From the cell containing the given text, extract its center point as [x, y] coordinate. 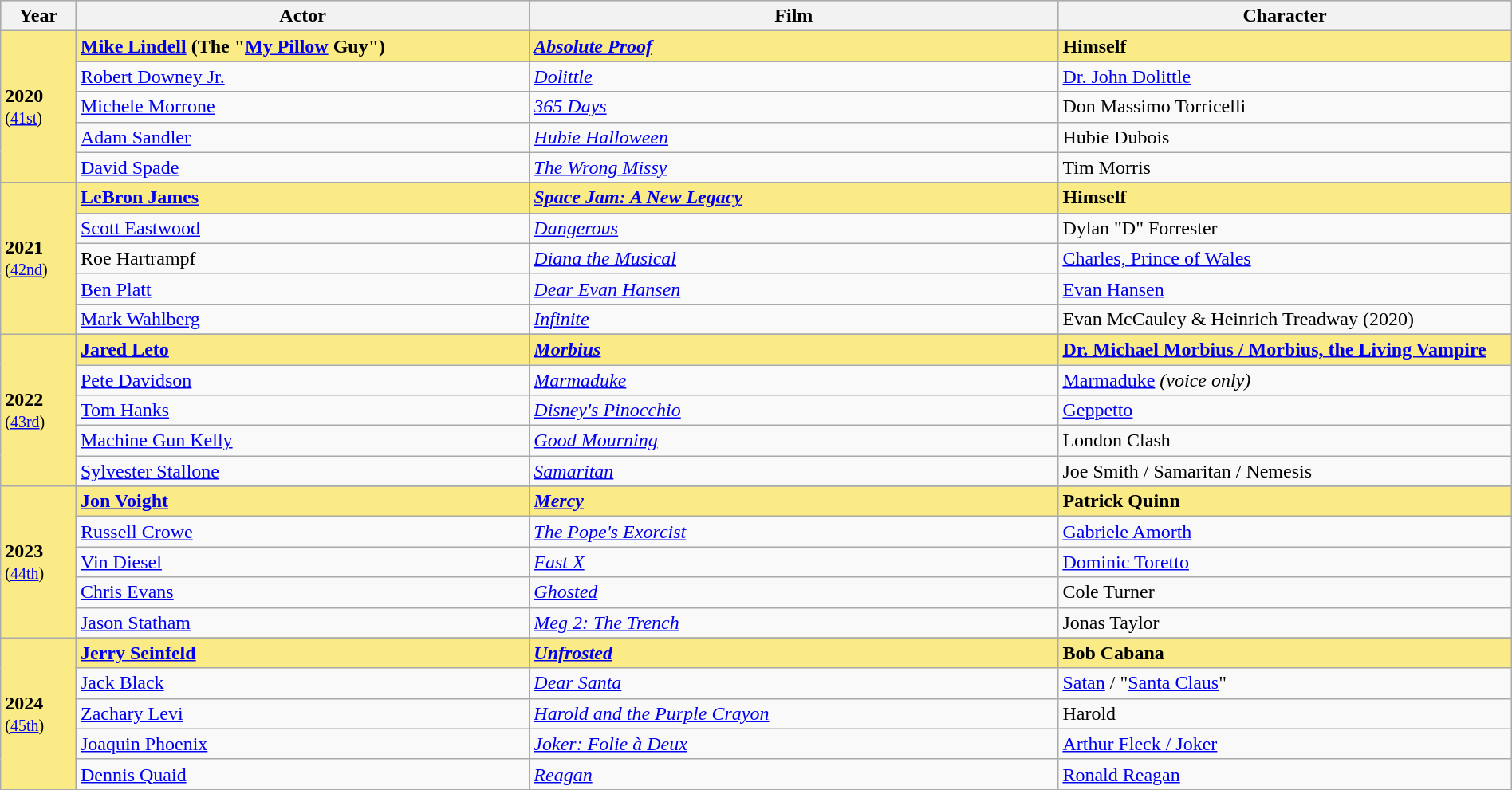
Ghosted [794, 592]
2020(41st) [38, 107]
David Spade [302, 167]
2021(42nd) [38, 258]
Gabriele Amorth [1285, 532]
2022(43rd) [38, 410]
Bob Cabana [1285, 653]
The Pope's Exorcist [794, 532]
Geppetto [1285, 411]
Infinite [794, 319]
Jack Black [302, 683]
Mark Wahlberg [302, 319]
Jonas Taylor [1285, 623]
Patrick Quinn [1285, 501]
Robert Downey Jr. [302, 77]
Hubie Halloween [794, 137]
Mike Lindell (The "My Pillow Guy") [302, 46]
365 Days [794, 107]
Meg 2: The Trench [794, 623]
Harold and the Purple Crayon [794, 713]
Marmaduke [794, 380]
Jason Statham [302, 623]
Michele Morrone [302, 107]
Evan Hansen [1285, 289]
Russell Crowe [302, 532]
2024(45th) [38, 713]
Adam Sandler [302, 137]
Character [1285, 16]
London Clash [1285, 441]
Fast X [794, 562]
Jon Voight [302, 501]
Hubie Dubois [1285, 137]
Dolittle [794, 77]
Arthur Fleck / Joker [1285, 744]
2023(44th) [38, 562]
Dennis Quaid [302, 774]
Dr. John Dolittle [1285, 77]
Sylvester Stallone [302, 471]
Ronald Reagan [1285, 774]
LeBron James [302, 198]
Good Mourning [794, 441]
Dylan "D" Forrester [1285, 228]
Cole Turner [1285, 592]
The Wrong Missy [794, 167]
Diana the Musical [794, 258]
Jared Leto [302, 349]
Joker: Folie à Deux [794, 744]
Chris Evans [302, 592]
Reagan [794, 774]
Disney's Pinocchio [794, 411]
Unfrosted [794, 653]
Vin Diesel [302, 562]
Satan / "Santa Claus" [1285, 683]
Dear Santa [794, 683]
Mercy [794, 501]
Year [38, 16]
Marmaduke (voice only) [1285, 380]
Space Jam: A New Legacy [794, 198]
Joaquin Phoenix [302, 744]
Dominic Toretto [1285, 562]
Joe Smith / Samaritan / Nemesis [1285, 471]
Scott Eastwood [302, 228]
Absolute Proof [794, 46]
Ben Platt [302, 289]
Samaritan [794, 471]
Tom Hanks [302, 411]
Jerry Seinfeld [302, 653]
Zachary Levi [302, 713]
Dangerous [794, 228]
Film [794, 16]
Machine Gun Kelly [302, 441]
Morbius [794, 349]
Tim Morris [1285, 167]
Actor [302, 16]
Pete Davidson [302, 380]
Charles, Prince of Wales [1285, 258]
Dear Evan Hansen [794, 289]
Dr. Michael Morbius / Morbius, the Living Vampire [1285, 349]
Don Massimo Torricelli [1285, 107]
Evan McCauley & Heinrich Treadway (2020) [1285, 319]
Harold [1285, 713]
Roe Hartrampf [302, 258]
